Detect which cell encompasses the target text, then output its (X, Y) center coordinate. 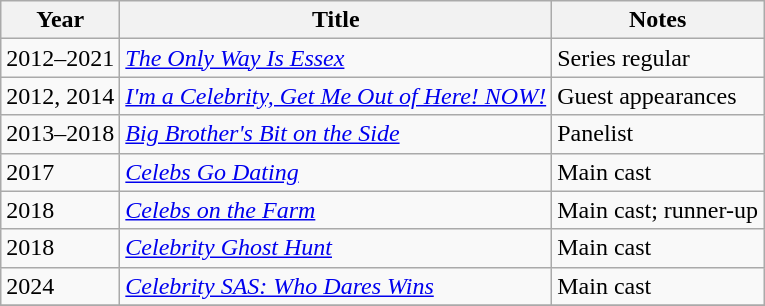
Main cast; runner-up (658, 210)
Guest appearances (658, 96)
2012–2021 (60, 58)
Series regular (658, 58)
Celebrity SAS: Who Dares Wins (336, 286)
Celebs Go Dating (336, 172)
Celebs on the Farm (336, 210)
Year (60, 20)
2012, 2014 (60, 96)
2024 (60, 286)
2013–2018 (60, 134)
Celebrity Ghost Hunt (336, 248)
The Only Way Is Essex (336, 58)
Big Brother's Bit on the Side (336, 134)
Title (336, 20)
I'm a Celebrity, Get Me Out of Here! NOW! (336, 96)
Notes (658, 20)
2017 (60, 172)
Panelist (658, 134)
